Pinpoint the cell where the given text exists, returning its (X, Y) midpoint coordinate. 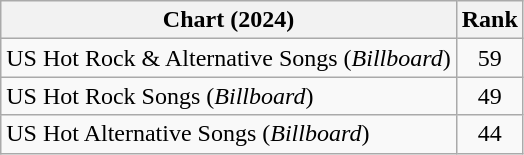
Rank (490, 20)
US Hot Rock & Alternative Songs (Billboard) (229, 58)
44 (490, 134)
US Hot Alternative Songs (Billboard) (229, 134)
US Hot Rock Songs (Billboard) (229, 96)
59 (490, 58)
49 (490, 96)
Chart (2024) (229, 20)
